Pinpoint the cell where the given text exists, returning its [X, Y] midpoint coordinate. 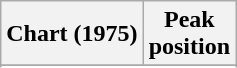
Peakposition [189, 34]
Chart (1975) [72, 34]
